Detect which cell encompasses the target text, then output its [x, y] center coordinate. 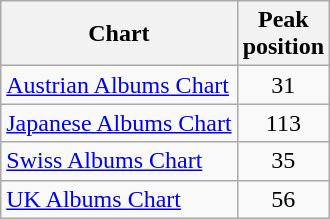
56 [283, 199]
113 [283, 123]
UK Albums Chart [119, 199]
Peakposition [283, 34]
Japanese Albums Chart [119, 123]
31 [283, 85]
Chart [119, 34]
Swiss Albums Chart [119, 161]
Austrian Albums Chart [119, 85]
35 [283, 161]
